From the cell containing the given text, extract its center point as [x, y] coordinate. 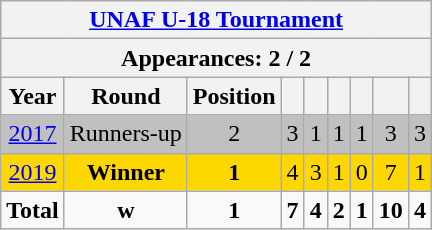
Runners-up [126, 134]
Winner [126, 172]
UNAF U-18 Tournament [216, 20]
Year [33, 96]
Position [234, 96]
2019 [33, 172]
Total [33, 210]
0 [362, 172]
Appearances: 2 / 2 [216, 58]
w [126, 210]
2017 [33, 134]
10 [390, 210]
Round [126, 96]
